From the cell containing the given text, extract its center point as [x, y] coordinate. 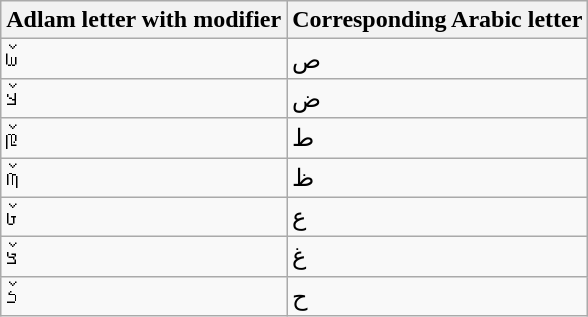
𞤼𞥈 [144, 138]
𞤧𞥈 [144, 59]
Corresponding Arabic letter [438, 20]
غ [438, 257]
ع [438, 217]
𞤢𞥈 [144, 217]
ح [438, 296]
ظ [438, 178]
ص [438, 59]
ط [438, 138]
𞤺𞥈 [144, 257]
ض [438, 98]
Adlam letter with modifier [144, 20]
𞤶𞥈 [144, 178]
𞤸𞥈 [144, 296]
𞤣𞥈 [144, 98]
